Find where the given text appears and provide that cell's center as [X, Y] coordinate. 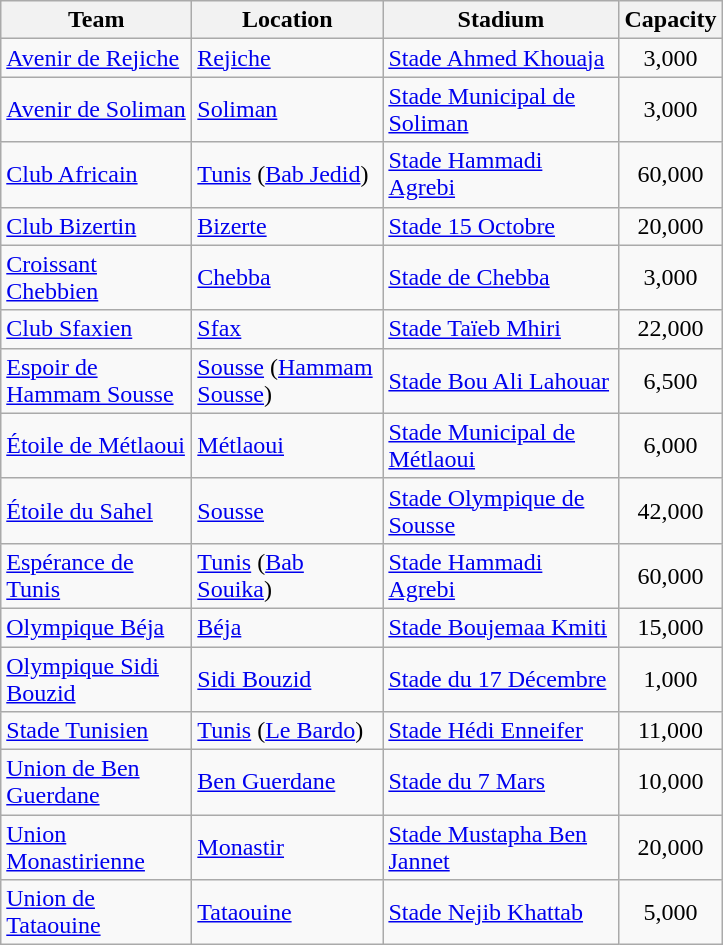
Ben Guerdane [288, 782]
Étoile de Métlaoui [96, 446]
Étoile du Sahel [96, 510]
Stade Hédi Enneifer [501, 731]
Stade de Chebba [501, 278]
Stade du 17 Décembre [501, 678]
Union de Ben Guerdane [96, 782]
Olympique Sidi Bouzid [96, 678]
Stade Boujemaa Kmiti [501, 627]
Soliman [288, 110]
Stade Ahmed Khouaja [501, 58]
Croissant Chebbien [96, 278]
Bizerte [288, 226]
Espoir de Hammam Sousse [96, 380]
Tataouine [288, 912]
Sousse [288, 510]
Rejiche [288, 58]
6,000 [670, 446]
Stade Bou Ali Lahouar [501, 380]
15,000 [670, 627]
11,000 [670, 731]
Capacity [670, 20]
Stade Taïeb Mhiri [501, 329]
Stade Mustapha Ben Jannet [501, 848]
Sidi Bouzid [288, 678]
1,000 [670, 678]
Olympique Béja [96, 627]
Métlaoui [288, 446]
Tunis (Bab Jedid) [288, 174]
Stade Municipal de Soliman [501, 110]
Stade Olympique de Sousse [501, 510]
Stade Nejib Khattab [501, 912]
Sousse (Hammam Sousse) [288, 380]
Béja [288, 627]
Avenir de Soliman [96, 110]
Stadium [501, 20]
Tunis (Bab Souika) [288, 576]
6,500 [670, 380]
Stade du 7 Mars [501, 782]
Club Africain [96, 174]
Union Monastirienne [96, 848]
Union de Tataouine [96, 912]
Stade Municipal de Métlaoui [501, 446]
Team [96, 20]
Espérance de Tunis [96, 576]
Stade 15 Octobre [501, 226]
Stade Tunisien [96, 731]
Avenir de Rejiche [96, 58]
10,000 [670, 782]
Tunis (Le Bardo) [288, 731]
42,000 [670, 510]
Club Bizertin [96, 226]
Club Sfaxien [96, 329]
5,000 [670, 912]
Location [288, 20]
Chebba [288, 278]
22,000 [670, 329]
Monastir [288, 848]
Sfax [288, 329]
